Detect which cell encompasses the target text, then output its (X, Y) center coordinate. 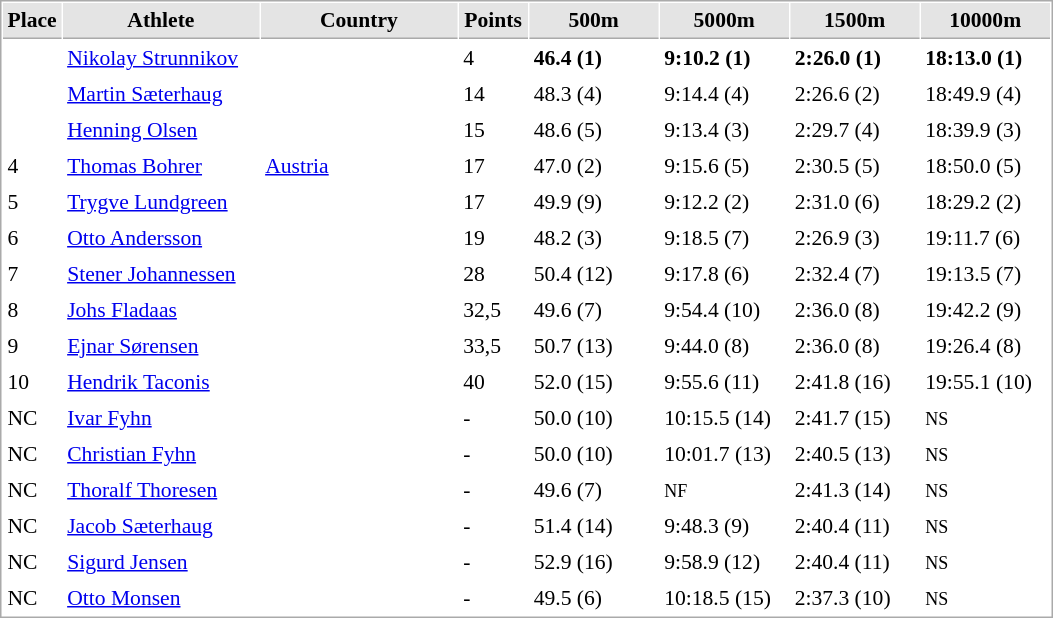
9:17.8 (6) (724, 273)
10000m (986, 21)
49.9 (9) (594, 201)
51.4 (14) (594, 525)
Otto Andersson (161, 237)
52.9 (16) (594, 561)
15 (494, 129)
6 (32, 237)
32,5 (494, 309)
9:18.5 (7) (724, 237)
Thomas Bohrer (161, 165)
Country (359, 21)
9:13.4 (3) (724, 129)
2:30.5 (5) (854, 165)
1500m (854, 21)
2:29.7 (4) (854, 129)
2:40.5 (13) (854, 453)
Ivar Fyhn (161, 417)
28 (494, 273)
48.2 (3) (594, 237)
8 (32, 309)
Athlete (161, 21)
500m (594, 21)
48.6 (5) (594, 129)
19:26.4 (8) (986, 345)
9:12.2 (2) (724, 201)
9 (32, 345)
2:32.4 (7) (854, 273)
Otto Monsen (161, 597)
2:37.3 (10) (854, 597)
19:42.2 (9) (986, 309)
40 (494, 381)
50.4 (12) (594, 273)
Thoralf Thoresen (161, 489)
19 (494, 237)
50.7 (13) (594, 345)
9:55.6 (11) (724, 381)
2:26.0 (1) (854, 57)
10:18.5 (15) (724, 597)
19:13.5 (7) (986, 273)
2:26.9 (3) (854, 237)
5 (32, 201)
9:48.3 (9) (724, 525)
19:55.1 (10) (986, 381)
9:14.4 (4) (724, 93)
Ejnar Sørensen (161, 345)
9:15.6 (5) (724, 165)
2:41.8 (16) (854, 381)
Hendrik Taconis (161, 381)
9:44.0 (8) (724, 345)
Austria (359, 165)
48.3 (4) (594, 93)
52.0 (15) (594, 381)
Johs Fladaas (161, 309)
47.0 (2) (594, 165)
2:41.3 (14) (854, 489)
18:29.2 (2) (986, 201)
9:54.4 (10) (724, 309)
NF (724, 489)
49.5 (6) (594, 597)
18:13.0 (1) (986, 57)
10:01.7 (13) (724, 453)
Place (32, 21)
Sigurd Jensen (161, 561)
14 (494, 93)
18:39.9 (3) (986, 129)
Points (494, 21)
2:41.7 (15) (854, 417)
18:49.9 (4) (986, 93)
9:10.2 (1) (724, 57)
9:58.9 (12) (724, 561)
7 (32, 273)
33,5 (494, 345)
Jacob Sæterhaug (161, 525)
18:50.0 (5) (986, 165)
5000m (724, 21)
10:15.5 (14) (724, 417)
2:26.6 (2) (854, 93)
10 (32, 381)
Trygve Lundgreen (161, 201)
46.4 (1) (594, 57)
19:11.7 (6) (986, 237)
2:31.0 (6) (854, 201)
Nikolay Strunnikov (161, 57)
Martin Sæterhaug (161, 93)
Henning Olsen (161, 129)
Christian Fyhn (161, 453)
Stener Johannessen (161, 273)
